Pinpoint the cell where the given text exists, returning its (X, Y) midpoint coordinate. 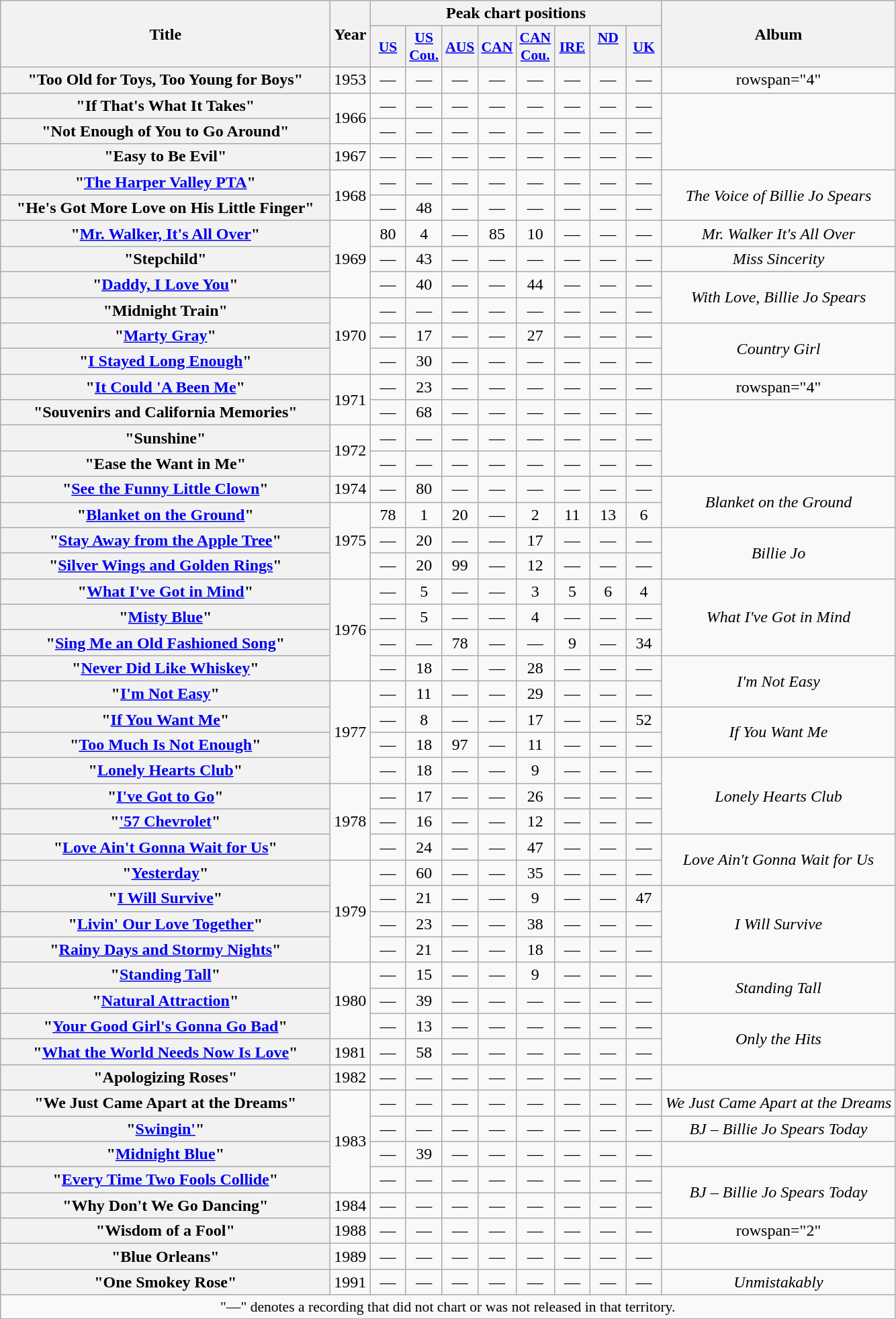
"If That's What It Takes" (165, 105)
"Daddy, I Love You" (165, 284)
30 (424, 361)
USCou. (424, 47)
The Voice of Billie Jo Spears (778, 195)
68 (424, 413)
40 (424, 284)
1971 (351, 400)
"I'm Not Easy" (165, 693)
"Silver Wings and Golden Rings" (165, 566)
1989 (351, 1257)
Mr. Walker It's All Over (778, 233)
8 (424, 720)
"'57 Chevrolet" (165, 822)
1980 (351, 1001)
We Just Came Apart at the Dreams (778, 1103)
"We Just Came Apart at the Dreams" (165, 1103)
"Natural Attraction" (165, 1001)
"Love Ain't Gonna Wait for Us" (165, 847)
58 (424, 1052)
Billie Jo (778, 553)
29 (535, 693)
Country Girl (778, 349)
"Yesterday" (165, 873)
1974 (351, 489)
16 (424, 822)
1972 (351, 451)
1975 (351, 540)
48 (424, 208)
1970 (351, 335)
"Livin' Our Love Together" (165, 924)
1978 (351, 822)
Unmistakably (778, 1282)
15 (424, 975)
Love Ain't Gonna Wait for Us (778, 860)
"What I've Got in Mind" (165, 591)
What I've Got in Mind (778, 617)
"Why Don't We Go Dancing" (165, 1205)
44 (535, 284)
Miss Sincerity (778, 259)
1967 (351, 157)
UK (643, 47)
Standing Tall (778, 988)
24 (424, 847)
1979 (351, 911)
60 (424, 873)
43 (424, 259)
"Mr. Walker, It's All Over" (165, 233)
99 (459, 566)
"Ease the Want in Me" (165, 464)
10 (535, 233)
Blanket on the Ground (778, 502)
"He's Got More Love on His Little Finger" (165, 208)
"The Harper Valley PTA" (165, 182)
26 (535, 796)
"Lonely Hearts Club" (165, 771)
"Sing Me an Old Fashioned Song" (165, 642)
CANCou. (535, 47)
Only the Hits (778, 1039)
"Wisdom of a Fool" (165, 1231)
1984 (351, 1205)
1976 (351, 630)
"Your Good Girl's Gonna Go Bad" (165, 1026)
Album (778, 34)
Peak chart positions (516, 13)
"Souvenirs and California Memories" (165, 413)
28 (535, 668)
rowspan="2" (778, 1231)
I'm Not Easy (778, 681)
CAN (497, 47)
Lonely Hearts Club (778, 796)
Year (351, 34)
1983 (351, 1141)
"Misty Blue" (165, 617)
With Love, Billie Jo Spears (778, 297)
52 (643, 720)
"See the Funny Little Clown" (165, 489)
"Blue Orleans" (165, 1257)
"Every Time Two Fools Collide" (165, 1180)
35 (535, 873)
38 (535, 924)
"One Smokey Rose" (165, 1282)
"Never Did Like Whiskey" (165, 668)
97 (459, 745)
IRE (572, 47)
"Midnight Train" (165, 310)
"Sunshine" (165, 438)
85 (497, 233)
1969 (351, 259)
Title (165, 34)
"I Will Survive" (165, 898)
34 (643, 642)
27 (535, 336)
ND (609, 47)
"Rainy Days and Stormy Nights" (165, 949)
"Too Much Is Not Enough" (165, 745)
"I've Got to Go" (165, 796)
If You Want Me (778, 732)
1981 (351, 1052)
1968 (351, 195)
1991 (351, 1282)
2 (535, 515)
1953 (351, 80)
"Apologizing Roses" (165, 1077)
1988 (351, 1231)
"Swingin'" (165, 1128)
US (388, 47)
1977 (351, 732)
"I Stayed Long Enough" (165, 361)
"Standing Tall" (165, 975)
"Easy to Be Evil" (165, 157)
"—" denotes a recording that did not chart or was not released in that territory. (448, 1307)
"Stepchild" (165, 259)
"Stay Away from the Apple Tree" (165, 540)
"Too Old for Toys, Too Young for Boys" (165, 80)
1982 (351, 1077)
"Marty Gray" (165, 336)
1 (424, 515)
"What the World Needs Now Is Love" (165, 1052)
"Midnight Blue" (165, 1154)
3 (535, 591)
"Not Enough of You to Go Around" (165, 131)
I Will Survive (778, 924)
"It Could 'A Been Me" (165, 387)
"Blanket on the Ground" (165, 515)
"If You Want Me" (165, 720)
AUS (459, 47)
1966 (351, 118)
